Identify which cell holds the provided text, then report its [x, y] central coordinate. 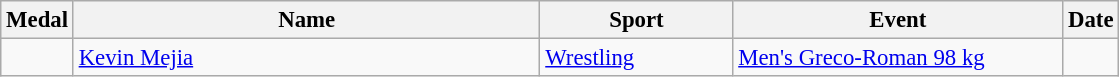
Event [898, 20]
Men's Greco-Roman 98 kg [898, 58]
Date [1091, 20]
Kevin Mejia [306, 58]
Name [306, 20]
Wrestling [636, 58]
Sport [636, 20]
Medal [38, 20]
